For the text-containing cell, return its midpoint in [x, y] coordinate format. 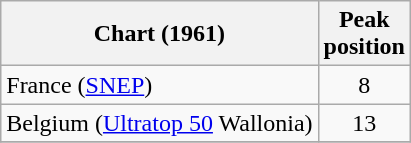
Chart (1961) [160, 34]
France (SNEP) [160, 85]
Peakposition [364, 34]
8 [364, 85]
Belgium (Ultratop 50 Wallonia) [160, 123]
13 [364, 123]
